For the text-containing cell, return its midpoint in (X, Y) coordinate format. 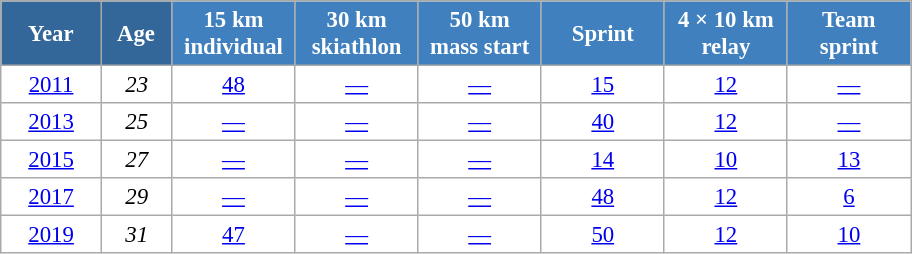
25 (136, 122)
40 (602, 122)
2013 (52, 122)
27 (136, 160)
30 km skiathlon (356, 34)
23 (136, 85)
2011 (52, 85)
15 km individual (234, 34)
2019 (52, 235)
Year (52, 34)
2017 (52, 197)
4 × 10 km relay (726, 34)
50 km mass start (480, 34)
2015 (52, 160)
31 (136, 235)
29 (136, 197)
Sprint (602, 34)
13 (848, 160)
Age (136, 34)
14 (602, 160)
47 (234, 235)
50 (602, 235)
Team sprint (848, 34)
6 (848, 197)
15 (602, 85)
